Search for the cell housing the specified text and yield its [x, y] center coordinate. 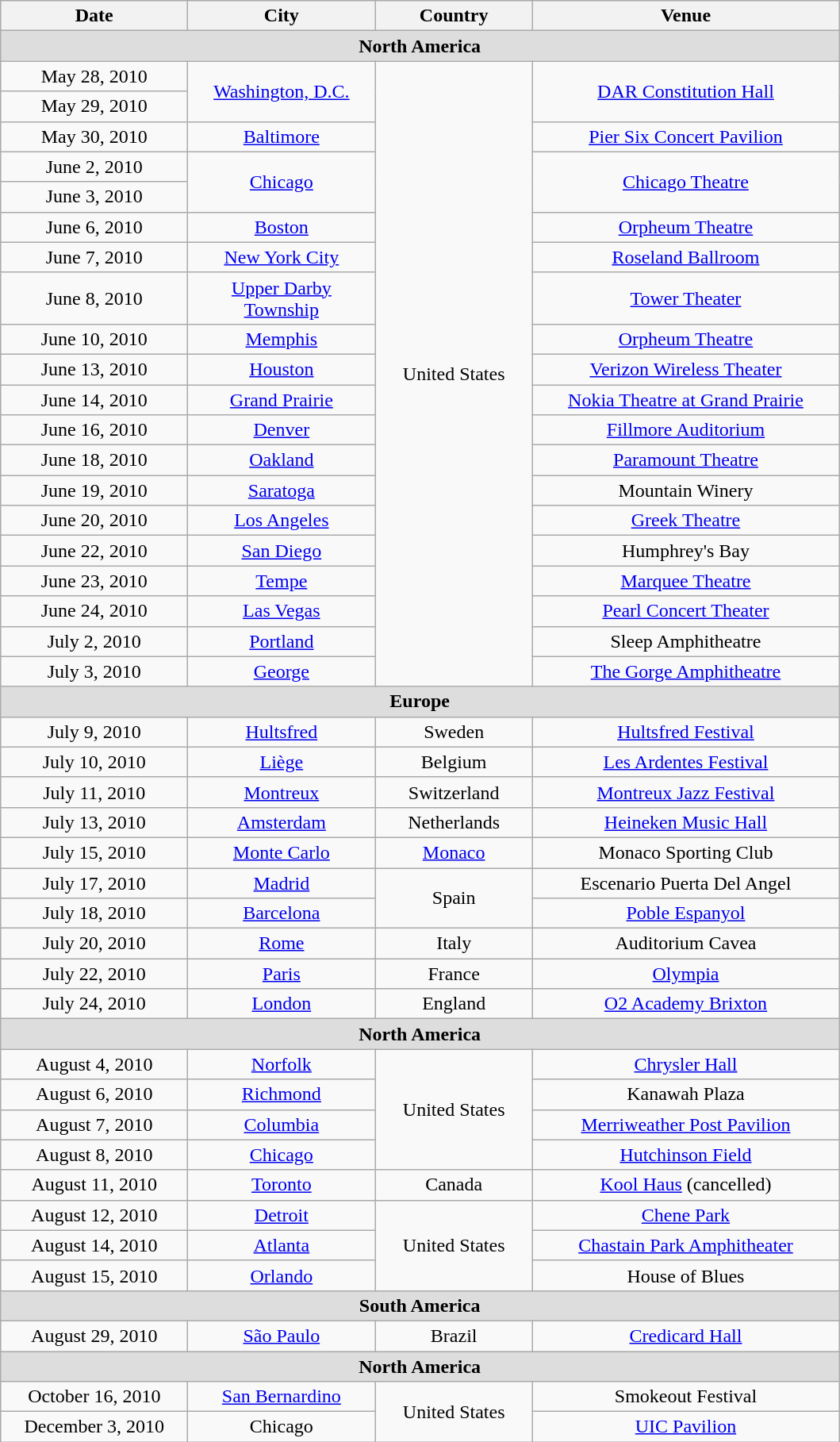
Marquee Theatre [685, 581]
San Bernardino [282, 1397]
Liège [282, 762]
Upper Darby Township [282, 298]
Nokia Theatre at Grand Prairie [685, 399]
August 15, 2010 [94, 1275]
Memphis [282, 339]
July 9, 2010 [94, 732]
New York City [282, 257]
City [282, 16]
May 30, 2010 [94, 137]
Richmond [282, 1094]
July 18, 2010 [94, 913]
Tempe [282, 581]
Chicago Theatre [685, 182]
August 29, 2010 [94, 1336]
Sleep Amphitheatre [685, 641]
São Paulo [282, 1336]
Merriweather Post Pavilion [685, 1125]
Smokeout Festival [685, 1397]
July 15, 2010 [94, 852]
Norfolk [282, 1064]
June 10, 2010 [94, 339]
June 6, 2010 [94, 227]
Hultsfred Festival [685, 732]
Mountain Winery [685, 490]
UIC Pavilion [685, 1427]
Columbia [282, 1125]
Fillmore Auditorium [685, 430]
Atlanta [282, 1245]
Venue [685, 16]
August 12, 2010 [94, 1215]
Brazil [454, 1336]
Monte Carlo [282, 852]
Orlando [282, 1275]
Spain [454, 898]
Les Ardentes Festival [685, 762]
Roseland Ballroom [685, 257]
Netherlands [454, 822]
O2 Academy Brixton [685, 1004]
July 13, 2010 [94, 822]
Detroit [282, 1215]
Kanawah Plaza [685, 1094]
Grand Prairie [282, 399]
Montreux Jazz Festival [685, 792]
Baltimore [282, 137]
Montreux [282, 792]
Rome [282, 944]
August 11, 2010 [94, 1185]
Date [94, 16]
Pier Six Concert Pavilion [685, 137]
Hultsfred [282, 732]
Olympia [685, 974]
England [454, 1004]
Sweden [454, 732]
Chastain Park Amphitheater [685, 1245]
Paris [282, 974]
June 8, 2010 [94, 298]
Madrid [282, 883]
Chrysler Hall [685, 1064]
July 10, 2010 [94, 762]
Monaco Sporting Club [685, 852]
Washington, D.C. [282, 91]
Monaco [454, 852]
Belgium [454, 762]
Boston [282, 227]
Greek Theatre [685, 521]
May 29, 2010 [94, 106]
Hutchinson Field [685, 1155]
South America [420, 1305]
Saratoga [282, 490]
Las Vegas [282, 611]
July 11, 2010 [94, 792]
June 7, 2010 [94, 257]
June 13, 2010 [94, 369]
Heineken Music Hall [685, 822]
Escenario Puerta Del Angel [685, 883]
Pearl Concert Theater [685, 611]
Denver [282, 430]
July 20, 2010 [94, 944]
August 4, 2010 [94, 1064]
DAR Constitution Hall [685, 91]
Europe [420, 702]
Auditorium Cavea [685, 944]
Portland [282, 641]
July 3, 2010 [94, 671]
House of Blues [685, 1275]
Oakland [282, 460]
June 20, 2010 [94, 521]
Houston [282, 369]
Barcelona [282, 913]
Chene Park [685, 1215]
Humphrey's Bay [685, 551]
June 22, 2010 [94, 551]
July 2, 2010 [94, 641]
Italy [454, 944]
George [282, 671]
May 28, 2010 [94, 76]
Amsterdam [282, 822]
June 19, 2010 [94, 490]
June 16, 2010 [94, 430]
June 2, 2010 [94, 167]
Paramount Theatre [685, 460]
October 16, 2010 [94, 1397]
Poble Espanyol [685, 913]
The Gorge Amphitheatre [685, 671]
August 6, 2010 [94, 1094]
Kool Haus (cancelled) [685, 1185]
Verizon Wireless Theater [685, 369]
June 24, 2010 [94, 611]
December 3, 2010 [94, 1427]
August 14, 2010 [94, 1245]
July 24, 2010 [94, 1004]
July 17, 2010 [94, 883]
Switzerland [454, 792]
Toronto [282, 1185]
Country [454, 16]
June 3, 2010 [94, 197]
Tower Theater [685, 298]
France [454, 974]
June 14, 2010 [94, 399]
London [282, 1004]
Credicard Hall [685, 1336]
Canada [454, 1185]
June 18, 2010 [94, 460]
Los Angeles [282, 521]
July 22, 2010 [94, 974]
San Diego [282, 551]
August 7, 2010 [94, 1125]
August 8, 2010 [94, 1155]
June 23, 2010 [94, 581]
